Pinpoint the cell where the given text exists, returning its [x, y] midpoint coordinate. 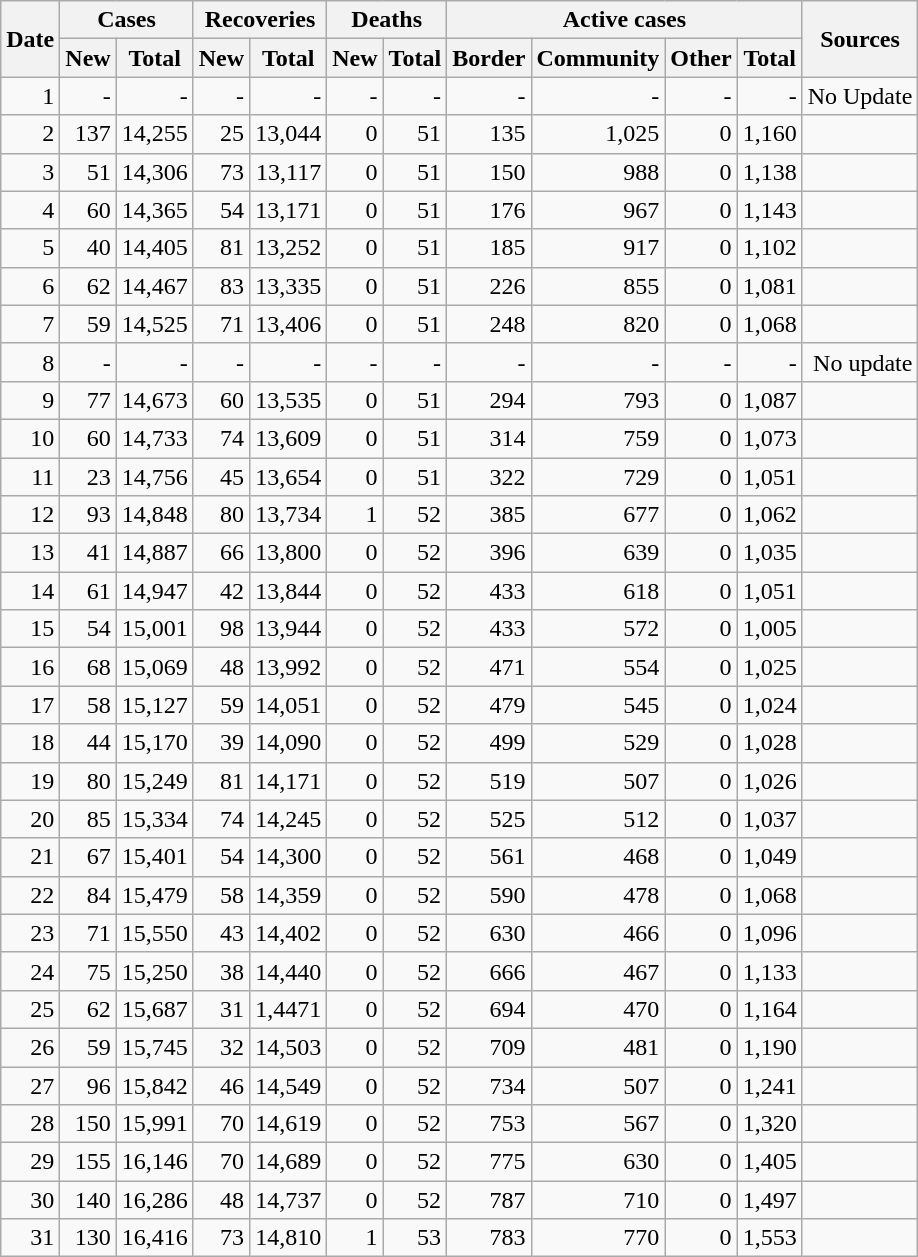
Cases [126, 20]
13,171 [288, 210]
14,810 [288, 1238]
1,087 [770, 400]
19 [30, 781]
396 [489, 553]
43 [221, 933]
16 [30, 667]
14,947 [154, 591]
618 [598, 591]
2 [30, 134]
18 [30, 743]
13,044 [288, 134]
21 [30, 857]
466 [598, 933]
155 [88, 1162]
13,992 [288, 667]
294 [489, 400]
1,035 [770, 553]
14,359 [288, 895]
15,991 [154, 1124]
14,689 [288, 1162]
775 [489, 1162]
14,673 [154, 400]
185 [489, 248]
24 [30, 971]
14,402 [288, 933]
4 [30, 210]
32 [221, 1047]
1,164 [770, 1009]
13,734 [288, 515]
20 [30, 819]
1,062 [770, 515]
519 [489, 781]
512 [598, 819]
529 [598, 743]
14,467 [154, 286]
61 [88, 591]
14,306 [154, 172]
45 [221, 477]
28 [30, 1124]
13,535 [288, 400]
988 [598, 172]
14,619 [288, 1124]
917 [598, 248]
16,416 [154, 1238]
39 [221, 743]
8 [30, 362]
Other [701, 58]
Community [598, 58]
14,405 [154, 248]
545 [598, 705]
15,334 [154, 819]
770 [598, 1238]
38 [221, 971]
820 [598, 324]
14,848 [154, 515]
15,250 [154, 971]
1,102 [770, 248]
14 [30, 591]
14,887 [154, 553]
3 [30, 172]
98 [221, 629]
572 [598, 629]
135 [489, 134]
137 [88, 134]
525 [489, 819]
1,160 [770, 134]
1,241 [770, 1085]
1,026 [770, 781]
13,252 [288, 248]
759 [598, 438]
15,127 [154, 705]
13 [30, 553]
478 [598, 895]
93 [88, 515]
68 [88, 667]
590 [489, 895]
1,081 [770, 286]
5 [30, 248]
639 [598, 553]
14,525 [154, 324]
855 [598, 286]
479 [489, 705]
26 [30, 1047]
14,051 [288, 705]
29 [30, 1162]
40 [88, 248]
15,001 [154, 629]
14,549 [288, 1085]
14,737 [288, 1200]
14,756 [154, 477]
15,842 [154, 1085]
1,553 [770, 1238]
15,170 [154, 743]
1,049 [770, 857]
314 [489, 438]
140 [88, 1200]
694 [489, 1009]
66 [221, 553]
753 [489, 1124]
467 [598, 971]
176 [489, 210]
14,300 [288, 857]
6 [30, 286]
567 [598, 1124]
322 [489, 477]
15,550 [154, 933]
1,133 [770, 971]
13,844 [288, 591]
16,146 [154, 1162]
No update [860, 362]
248 [489, 324]
967 [598, 210]
15 [30, 629]
84 [88, 895]
554 [598, 667]
Deaths [387, 20]
15,249 [154, 781]
1,005 [770, 629]
44 [88, 743]
16,286 [154, 1200]
22 [30, 895]
10 [30, 438]
41 [88, 553]
67 [88, 857]
729 [598, 477]
14,733 [154, 438]
13,406 [288, 324]
1,4471 [288, 1009]
Date [30, 39]
709 [489, 1047]
734 [489, 1085]
13,335 [288, 286]
83 [221, 286]
15,479 [154, 895]
385 [489, 515]
14,440 [288, 971]
1,405 [770, 1162]
14,503 [288, 1047]
Recoveries [260, 20]
42 [221, 591]
46 [221, 1085]
666 [489, 971]
14,255 [154, 134]
1,037 [770, 819]
481 [598, 1047]
1,143 [770, 210]
499 [489, 743]
Active cases [625, 20]
15,401 [154, 857]
793 [598, 400]
1,138 [770, 172]
96 [88, 1085]
471 [489, 667]
1,024 [770, 705]
7 [30, 324]
13,654 [288, 477]
226 [489, 286]
12 [30, 515]
15,687 [154, 1009]
14,171 [288, 781]
9 [30, 400]
783 [489, 1238]
85 [88, 819]
1,073 [770, 438]
677 [598, 515]
710 [598, 1200]
1,096 [770, 933]
14,090 [288, 743]
1,190 [770, 1047]
No Update [860, 96]
11 [30, 477]
77 [88, 400]
1,497 [770, 1200]
470 [598, 1009]
1,320 [770, 1124]
Sources [860, 39]
13,117 [288, 172]
Border [489, 58]
53 [415, 1238]
13,609 [288, 438]
130 [88, 1238]
27 [30, 1085]
1,028 [770, 743]
468 [598, 857]
13,800 [288, 553]
15,745 [154, 1047]
17 [30, 705]
13,944 [288, 629]
15,069 [154, 667]
30 [30, 1200]
787 [489, 1200]
14,245 [288, 819]
561 [489, 857]
14,365 [154, 210]
75 [88, 971]
